Find where the given text appears and provide that cell's center as (x, y) coordinate. 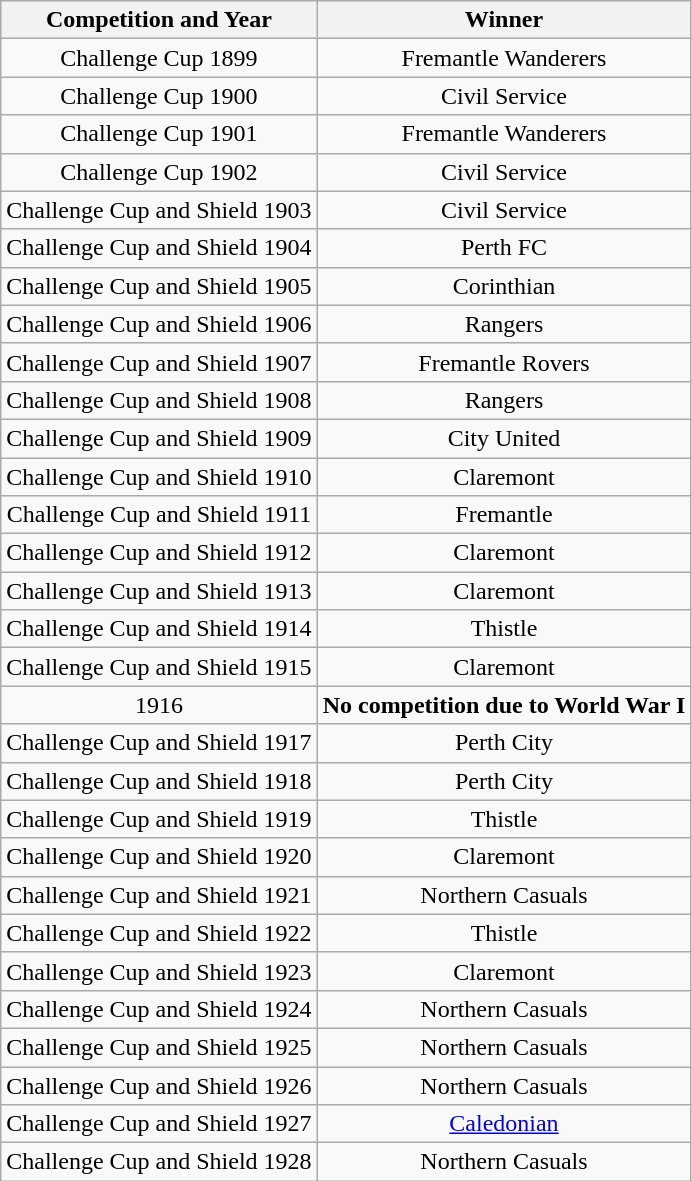
Challenge Cup 1901 (159, 134)
Challenge Cup and Shield 1921 (159, 895)
Challenge Cup and Shield 1911 (159, 515)
Challenge Cup and Shield 1905 (159, 286)
Challenge Cup and Shield 1907 (159, 362)
Fremantle Rovers (504, 362)
Challenge Cup and Shield 1924 (159, 1009)
Challenge Cup and Shield 1908 (159, 400)
Challenge Cup and Shield 1912 (159, 553)
Challenge Cup and Shield 1906 (159, 324)
Challenge Cup and Shield 1922 (159, 933)
Perth FC (504, 248)
Challenge Cup and Shield 1910 (159, 477)
Challenge Cup 1899 (159, 58)
Challenge Cup and Shield 1920 (159, 857)
Challenge Cup and Shield 1909 (159, 438)
Challenge Cup and Shield 1923 (159, 971)
Challenge Cup and Shield 1913 (159, 591)
Challenge Cup and Shield 1917 (159, 743)
Challenge Cup and Shield 1919 (159, 819)
Challenge Cup and Shield 1918 (159, 781)
Challenge Cup and Shield 1903 (159, 210)
Corinthian (504, 286)
Challenge Cup and Shield 1925 (159, 1047)
City United (504, 438)
Challenge Cup and Shield 1904 (159, 248)
Winner (504, 20)
No competition due to World War I (504, 705)
1916 (159, 705)
Challenge Cup and Shield 1928 (159, 1162)
Challenge Cup and Shield 1927 (159, 1124)
Caledonian (504, 1124)
Competition and Year (159, 20)
Challenge Cup 1900 (159, 96)
Challenge Cup 1902 (159, 172)
Fremantle (504, 515)
Challenge Cup and Shield 1926 (159, 1085)
Challenge Cup and Shield 1914 (159, 629)
Challenge Cup and Shield 1915 (159, 667)
